Identify which cell holds the provided text, then report its [X, Y] central coordinate. 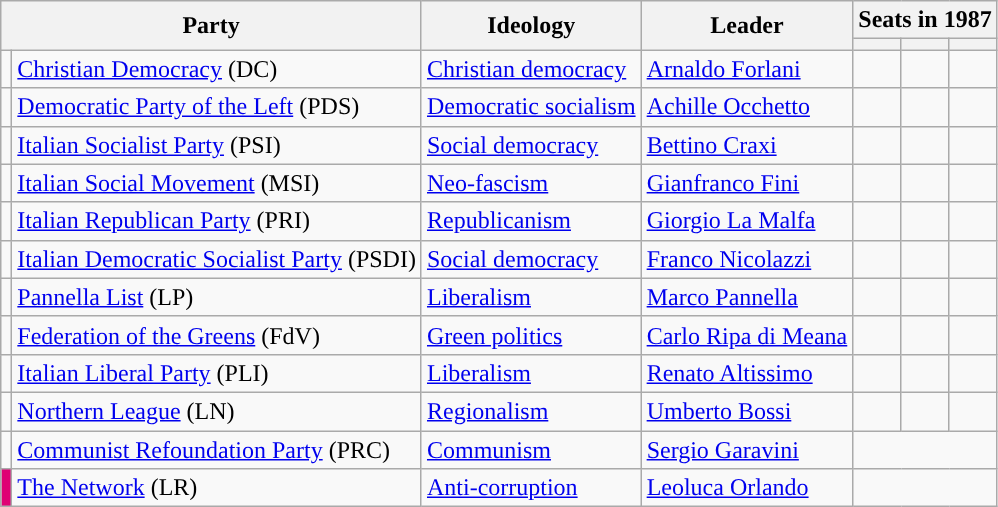
Leoluca Orlando [747, 488]
Achille Occhetto [747, 107]
Arnaldo Forlani [747, 69]
Italian Democratic Socialist Party (PSDI) [217, 259]
Giorgio La Malfa [747, 221]
Carlo Ripa di Meana [747, 335]
Neo-fascism [531, 183]
Italian Liberal Party (PLI) [217, 373]
Communism [531, 449]
Leader [747, 26]
Pannella List (LP) [217, 297]
Christian democracy [531, 69]
Italian Social Movement (MSI) [217, 183]
Regionalism [531, 411]
Democratic Party of the Left (PDS) [217, 107]
Democratic socialism [531, 107]
Green politics [531, 335]
The Network (LR) [217, 488]
Federation of the Greens (FdV) [217, 335]
Christian Democracy (DC) [217, 69]
Marco Pannella [747, 297]
Sergio Garavini [747, 449]
Party [212, 26]
Umberto Bossi [747, 411]
Bettino Craxi [747, 145]
Ideology [531, 26]
Italian Republican Party (PRI) [217, 221]
Republicanism [531, 221]
Seats in 1987 [925, 20]
Italian Socialist Party (PSI) [217, 145]
Renato Altissimo [747, 373]
Franco Nicolazzi [747, 259]
Communist Refoundation Party (PRC) [217, 449]
Gianfranco Fini [747, 183]
Northern League (LN) [217, 411]
Anti-corruption [531, 488]
